Return (X, Y) of the center of cell containing provided text 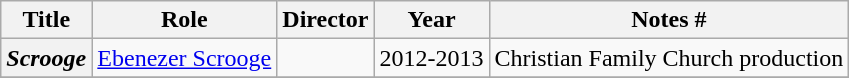
Year (432, 20)
Scrooge (46, 58)
Director (326, 20)
Role (184, 20)
2012-2013 (432, 58)
Notes # (669, 20)
Ebenezer Scrooge (184, 58)
Title (46, 20)
Christian Family Church production (669, 58)
